Identify which cell holds the provided text, then report its (X, Y) central coordinate. 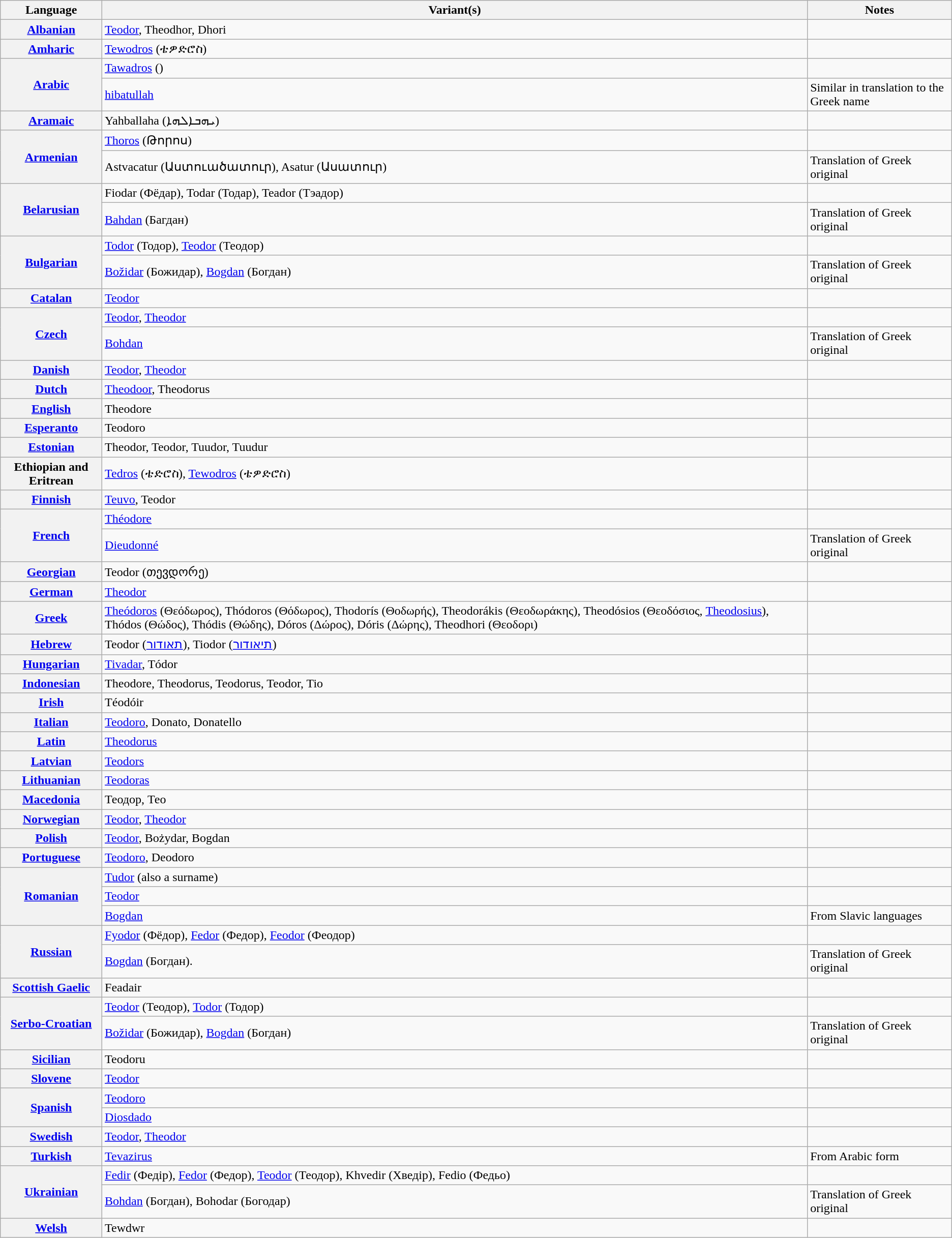
Latvian (51, 761)
Teodor, Bożydar, Bogdan (455, 838)
Teodors (455, 761)
Ethiopian and Eritrean (51, 473)
Lithuanian (51, 780)
Feadair (455, 987)
Macedonia (51, 799)
Teodoro, Deodoro (455, 858)
Teodor (Теодор), Todor (Тодор) (455, 1007)
Teodor (თევდორე) (455, 572)
Theodorus (455, 741)
Spanish (51, 1107)
hibatullah (455, 95)
Belarusian (51, 209)
Dieudonné (455, 545)
Estonian (51, 447)
Tedros (ቴድሮስ), Tewodros (ቴዎድሮስ) (455, 473)
Tivadar, Tódor (455, 664)
Armenian (51, 157)
Teodoro, Donato, Donatello (455, 722)
Fiodar (Фёдар), Todar (Тодар), Teador (Тэадор) (455, 193)
Arabic (51, 84)
Aramaic (51, 120)
Romanian (51, 896)
Albanian (51, 29)
Greek (51, 617)
Language (51, 10)
Teodor (תאודור), Tiodor (תיאודור) (455, 644)
Teodoras (455, 780)
Swedish (51, 1136)
Tewdwr (455, 1228)
German (51, 591)
From Slavic languages (880, 916)
Variant(s) (455, 10)
Georgian (51, 572)
Danish (51, 370)
Czech (51, 334)
Turkish (51, 1156)
Tevazirus (455, 1156)
Theodoor, Theodorus (455, 389)
Todor (Тодор), Teodor (Теодор) (455, 246)
Bogdan (455, 916)
English (51, 408)
Slovene (51, 1078)
Polish (51, 838)
Fedir (Федір), Fedor (Федор), Teodor (Теодор), Khvedir (Хведір), Fedio (Федьо) (455, 1175)
Italian (51, 722)
Finnish (51, 500)
Serbo-Croatian (51, 1023)
Sicilian (51, 1059)
Indonesian (51, 683)
Bohdan (Богдан), Bohodar (Богодар) (455, 1202)
Teodoru (455, 1059)
Bohdan (455, 344)
Welsh (51, 1228)
Fyodor (Фёдор), Fedor (Федор), Feodor (Феодор) (455, 935)
Hebrew (51, 644)
Teuvo, Teodor (455, 500)
Latin (51, 741)
Diosdado (455, 1117)
Theodor, Teodor, Tuudor, Tuudur (455, 447)
Tawadros () (455, 68)
From Arabic form (880, 1156)
Similar in translation to the Greek name (880, 95)
Bulgarian (51, 262)
Ukrainian (51, 1192)
Tudor (also a surname) (455, 877)
Теодор, Тео (455, 799)
Theodore (455, 408)
Thoros (Թորոս) (455, 140)
Teodor, Theodhor, Dhori (455, 29)
Irish (51, 703)
Theodor (455, 591)
Norwegian (51, 819)
Catalan (51, 298)
Scottish Gaelic (51, 987)
Dutch (51, 389)
Russian (51, 952)
Astvacatur (Աստուածատուր), Asatur (Ասատուր) (455, 167)
Téodóir (455, 703)
Amharic (51, 49)
Bogdan (Богдан). (455, 961)
Yahballaha (ܝܗܒܐܠܗܐ‎) (455, 120)
Tewodros (ቴዎድሮስ) (455, 49)
Notes (880, 10)
Portuguese (51, 858)
Hungarian (51, 664)
Theodore, Theodorus, Teodorus, Teodor, Tio (455, 683)
French (51, 536)
Esperanto (51, 428)
Théodore (455, 519)
Bahdan (Багдан) (455, 220)
